Provide the (X, Y) coordinate of the cell's center where the given text is located.  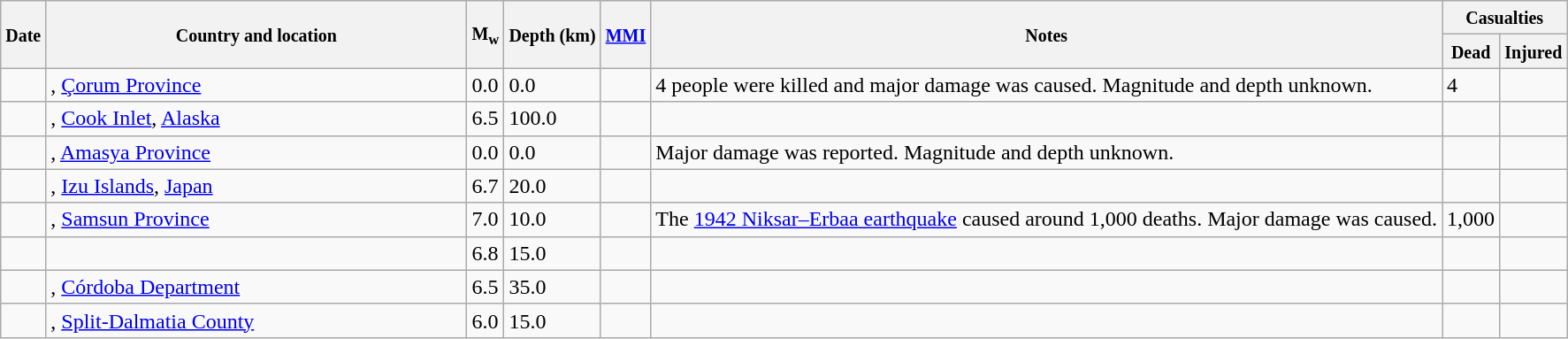
, Izu Islands, Japan (256, 186)
Notes (1047, 35)
35.0 (552, 287)
Dead (1472, 51)
, Samsun Province (256, 220)
The 1942 Niksar–Erbaa earthquake caused around 1,000 deaths. Major damage was caused. (1047, 220)
, Çorum Province (256, 85)
20.0 (552, 186)
6.8 (486, 253)
, Cook Inlet, Alaska (256, 119)
10.0 (552, 220)
MMI (626, 35)
Mw (486, 35)
Casualties (1505, 18)
6.0 (486, 320)
4 (1472, 85)
100.0 (552, 119)
Date (23, 35)
Injured (1534, 51)
, Amasya Province (256, 152)
Depth (km) (552, 35)
7.0 (486, 220)
, Córdoba Department (256, 287)
6.7 (486, 186)
Major damage was reported. Magnitude and depth unknown. (1047, 152)
, Split-Dalmatia County (256, 320)
4 people were killed and major damage was caused. Magnitude and depth unknown. (1047, 85)
Country and location (256, 35)
1,000 (1472, 220)
